Determine the [x, y] coordinate at the center of the cell enclosing the given text.  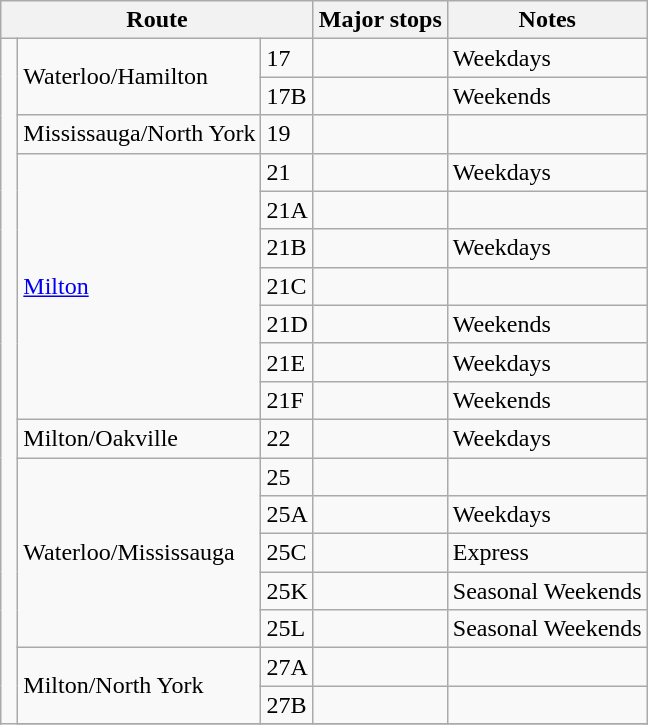
21E [287, 362]
Major stops [380, 20]
25A [287, 515]
Route [158, 20]
17B [287, 96]
21B [287, 248]
Milton/Oakville [140, 438]
21D [287, 324]
Waterloo/Hamilton [140, 77]
Notes [547, 20]
Waterloo/Mississauga [140, 553]
25K [287, 591]
27B [287, 705]
25L [287, 629]
21 [287, 172]
21A [287, 210]
25C [287, 553]
Milton/North York [140, 686]
22 [287, 438]
19 [287, 134]
Mississauga/North York [140, 134]
Express [547, 553]
21F [287, 400]
17 [287, 58]
27A [287, 667]
Milton [140, 286]
25 [287, 477]
21C [287, 286]
